Extract the (x, y) coordinate from the center of the cell holding the provided text.  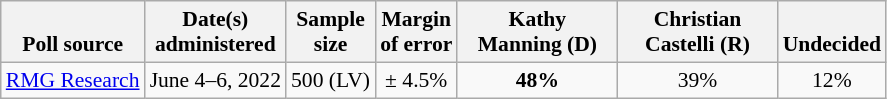
KathyManning (D) (537, 32)
Samplesize (330, 32)
48% (537, 80)
500 (LV) (330, 80)
Undecided (832, 32)
RMG Research (73, 80)
June 4–6, 2022 (216, 80)
Poll source (73, 32)
± 4.5% (416, 80)
ChristianCastelli (R) (697, 32)
39% (697, 80)
Date(s)administered (216, 32)
12% (832, 80)
Marginof error (416, 32)
